Locate the cell with the specified text and output its [X, Y] center coordinate. 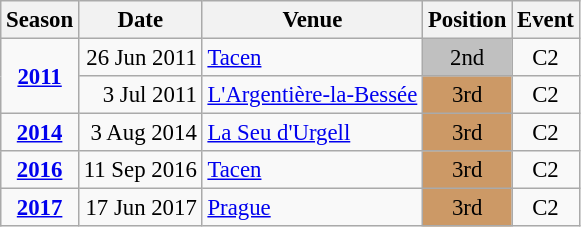
Season [40, 20]
2017 [40, 208]
Date [140, 20]
L'Argentière-la-Bessée [312, 95]
La Seu d'Urgell [312, 133]
2016 [40, 170]
2014 [40, 133]
Venue [312, 20]
3 Jul 2011 [140, 95]
11 Sep 2016 [140, 170]
26 Jun 2011 [140, 58]
3 Aug 2014 [140, 133]
2011 [40, 76]
Position [468, 20]
17 Jun 2017 [140, 208]
Event [546, 20]
2nd [468, 58]
Prague [312, 208]
